Provide the [X, Y] coordinate of the cell's center where the given text is located.  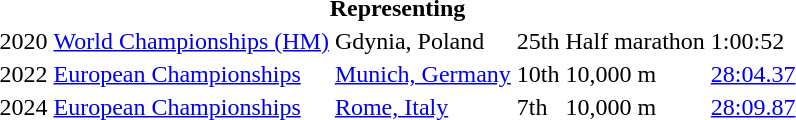
25th [538, 41]
Half marathon [635, 41]
European Championships [191, 74]
World Championships (HM) [191, 41]
Gdynia, Poland [422, 41]
10,000 m [635, 74]
Munich, Germany [422, 74]
10th [538, 74]
